Detect which cell encompasses the target text, then output its (x, y) center coordinate. 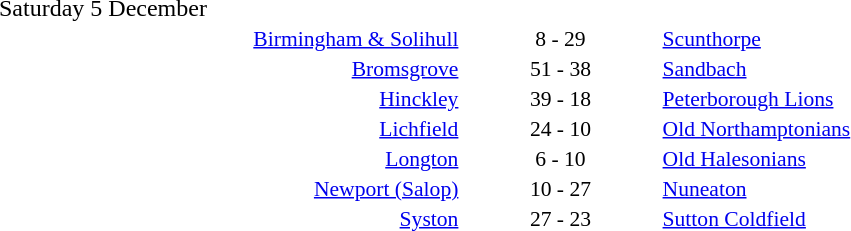
51 - 38 (560, 68)
6 - 10 (560, 158)
10 - 27 (560, 188)
24 - 10 (560, 128)
8 - 29 (560, 38)
39 - 18 (560, 98)
